Return (x, y) of the center of cell containing provided text 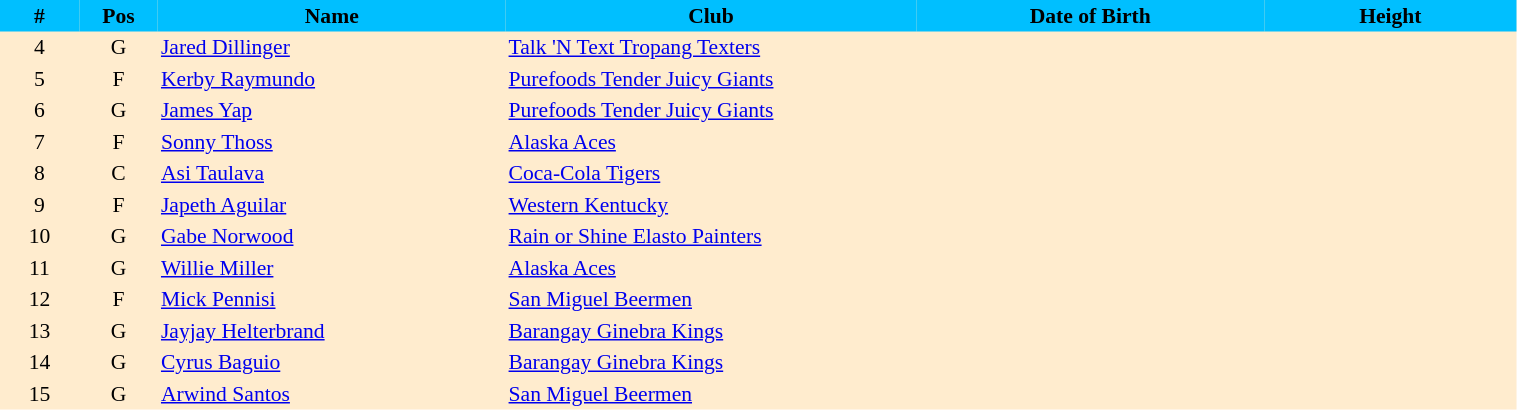
14 (40, 362)
Height (1390, 16)
Western Kentucky (712, 205)
C (118, 174)
9 (40, 205)
James Yap (332, 110)
Arwind Santos (332, 394)
5 (40, 79)
Japeth Aguilar (332, 205)
Coca-Cola Tigers (712, 174)
7 (40, 142)
Rain or Shine Elasto Painters (712, 236)
# (40, 16)
Pos (118, 16)
10 (40, 236)
13 (40, 331)
Cyrus Baguio (332, 362)
Sonny Thoss (332, 142)
Asi Taulava (332, 174)
6 (40, 110)
12 (40, 300)
Club (712, 16)
15 (40, 394)
Mick Pennisi (332, 300)
Jayjay Helterbrand (332, 331)
Willie Miller (332, 268)
11 (40, 268)
4 (40, 48)
8 (40, 174)
Name (332, 16)
Talk 'N Text Tropang Texters (712, 48)
Date of Birth (1090, 16)
Jared Dillinger (332, 48)
Gabe Norwood (332, 236)
Kerby Raymundo (332, 79)
